Find where the given text appears and provide that cell's center as [X, Y] coordinate. 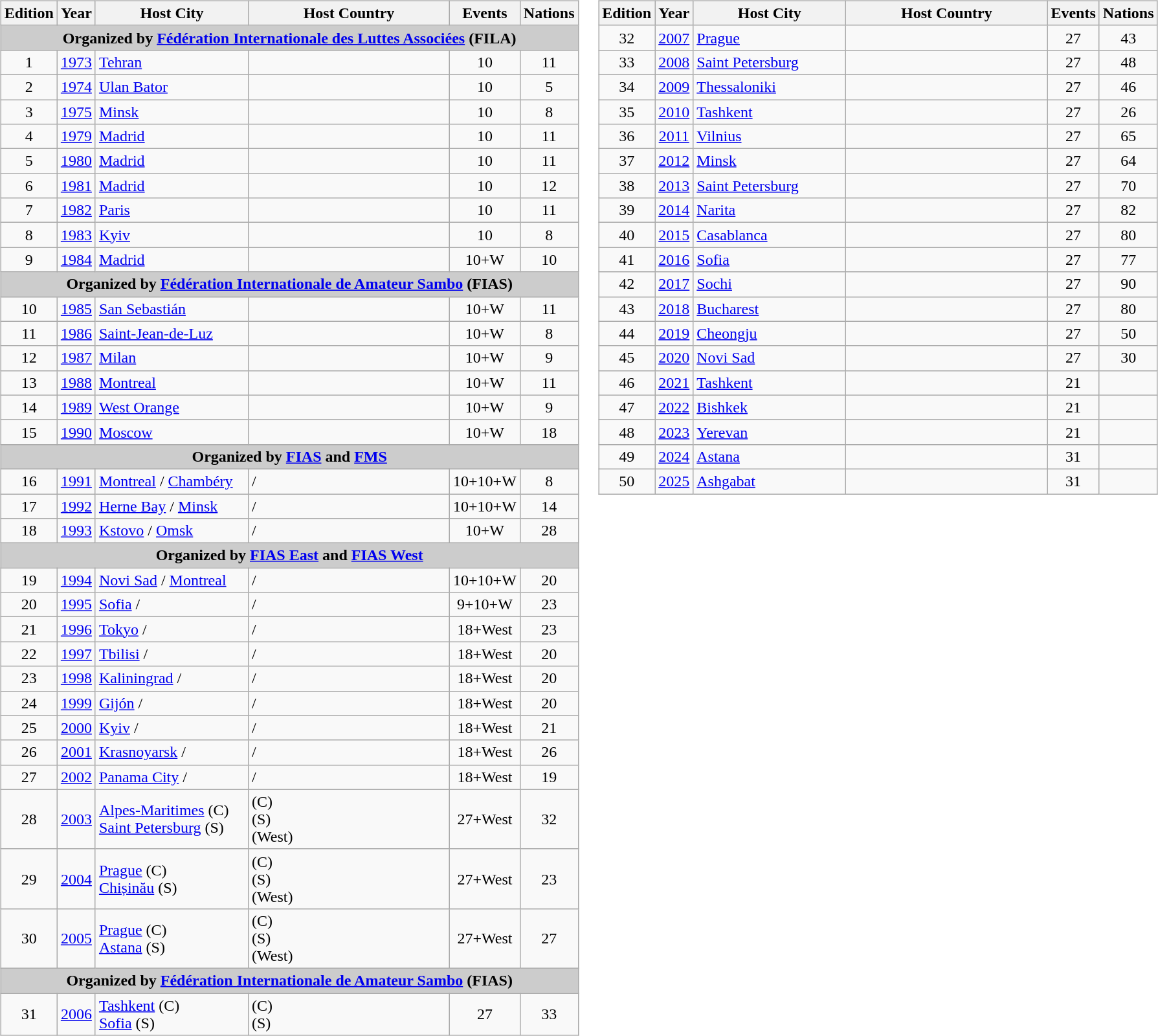
2007 [674, 38]
Cheongju [770, 333]
1995 [76, 605]
Sofia [770, 260]
45 [627, 358]
1 [28, 62]
1988 [76, 383]
2015 [674, 235]
Narita [770, 210]
2006 [76, 1014]
82 [1128, 210]
(C) (S) [348, 1014]
Kstovo / Omsk [172, 531]
16 [28, 481]
15 [28, 432]
2 [28, 87]
Sochi [770, 284]
Kaliningrad / [172, 679]
Sofia / [172, 605]
Gijón / [172, 703]
1974 [76, 87]
2021 [674, 383]
37 [627, 161]
64 [1128, 161]
2020 [674, 358]
1981 [76, 186]
2005 [76, 938]
2024 [674, 456]
Montreal [172, 383]
13 [28, 383]
Prague [770, 38]
1982 [76, 210]
1979 [76, 137]
Organized by Fédération Internationale des Luttes Associées (FILA) [289, 38]
Novi Sad / Montreal [172, 580]
Ulan Bator [172, 87]
90 [1128, 284]
Prague (C) Astana (S) [172, 938]
1975 [76, 112]
Milan [172, 358]
1990 [76, 432]
1992 [76, 506]
2022 [674, 407]
2013 [674, 186]
65 [1128, 137]
Organized by FIAS and FMS [289, 456]
1999 [76, 703]
1998 [76, 679]
22 [28, 654]
1997 [76, 654]
San Sebastián [172, 309]
36 [627, 137]
2003 [76, 819]
Tokyo / [172, 629]
2016 [674, 260]
38 [627, 186]
41 [627, 260]
2019 [674, 333]
7 [28, 210]
34 [627, 87]
Ashgabat [770, 481]
1986 [76, 333]
Alpes-Maritimes (C) Saint Petersburg (S) [172, 819]
Prague (C) Chișinău (S) [172, 879]
47 [627, 407]
Kyiv / [172, 728]
1989 [76, 407]
Tbilisi / [172, 654]
1993 [76, 531]
49 [627, 456]
Tehran [172, 62]
1991 [76, 481]
Casablanca [770, 235]
6 [28, 186]
Yerevan [770, 432]
29 [28, 879]
2017 [674, 284]
Novi Sad [770, 358]
Kyiv [172, 235]
1996 [76, 629]
44 [627, 333]
Thessaloniki [770, 87]
Bishkek [770, 407]
24 [28, 703]
1973 [76, 62]
Panama City / [172, 777]
40 [627, 235]
4 [28, 137]
2009 [674, 87]
42 [627, 284]
2014 [674, 210]
Organized by FIAS East and FIAS West [289, 556]
Tashkent (C) Sofia (S) [172, 1014]
2004 [76, 879]
70 [1128, 186]
2001 [76, 752]
1980 [76, 161]
Montreal / Chambéry [172, 481]
Herne Bay / Minsk [172, 506]
3 [28, 112]
2023 [674, 432]
77 [1128, 260]
1985 [76, 309]
2011 [674, 137]
1984 [76, 260]
2010 [674, 112]
Astana [770, 456]
2018 [674, 309]
1994 [76, 580]
2012 [674, 161]
35 [627, 112]
2000 [76, 728]
Krasnoyarsk / [172, 752]
17 [28, 506]
Moscow [172, 432]
1987 [76, 358]
Saint-Jean-de-Luz [172, 333]
9+10+W [485, 605]
Vilnius [770, 137]
39 [627, 210]
Bucharest [770, 309]
Paris [172, 210]
2008 [674, 62]
25 [28, 728]
2025 [674, 481]
2002 [76, 777]
1983 [76, 235]
West Orange [172, 407]
